Provide the (x, y) coordinate of the cell's center where the given text is located.  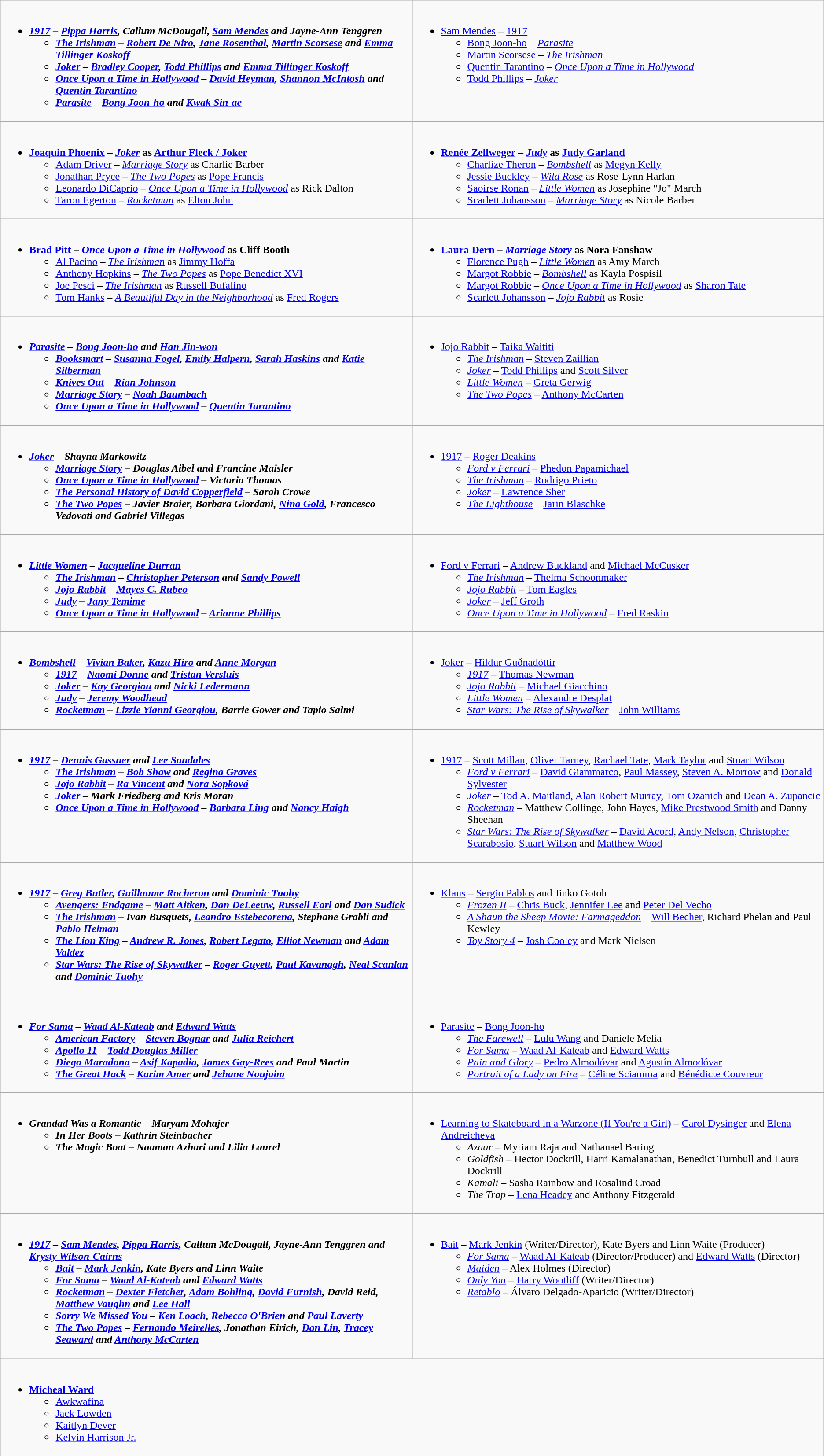
Micheal WardAwkwafinaJack LowdenKaitlyn DeverKelvin Harrison Jr. (412, 1407)
1917 – Roger DeakinsFord v Ferrari – Phedon PapamichaelThe Irishman – Rodrigo PrietoJoker – Lawrence SherThe Lighthouse – Jarin Blaschke (618, 480)
Grandad Was a Romantic – Maryam MohajerIn Her Boots – Kathrin SteinbacherThe Magic Boat – Naaman Azhari and Lilia Laurel (206, 1153)
Sam Mendes – 1917Bong Joon-ho – ParasiteMartin Scorsese – The IrishmanQuentin Tarantino – Once Upon a Time in HollywoodTodd Phillips – Joker (618, 61)
